Return [X, Y] of the center of cell containing provided text 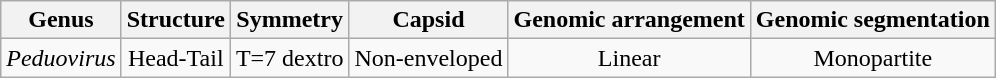
Linear [629, 58]
Monopartite [872, 58]
Non-enveloped [428, 58]
Capsid [428, 20]
Symmetry [290, 20]
Genomic arrangement [629, 20]
Genomic segmentation [872, 20]
Head-Tail [176, 58]
T=7 dextro [290, 58]
Peduovirus [61, 58]
Genus [61, 20]
Structure [176, 20]
